Detect which cell encompasses the target text, then output its [x, y] center coordinate. 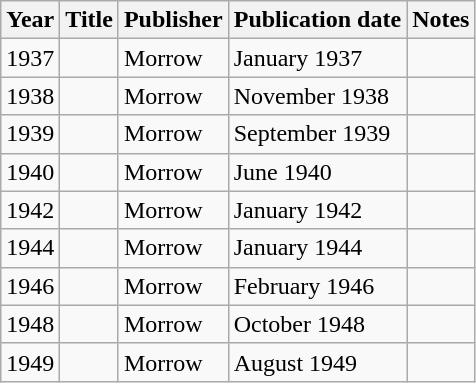
1949 [30, 362]
Title [90, 20]
Publisher [173, 20]
Year [30, 20]
June 1940 [317, 172]
1944 [30, 248]
1942 [30, 210]
1937 [30, 58]
November 1938 [317, 96]
January 1944 [317, 248]
January 1937 [317, 58]
1940 [30, 172]
1938 [30, 96]
August 1949 [317, 362]
1939 [30, 134]
September 1939 [317, 134]
October 1948 [317, 324]
February 1946 [317, 286]
Notes [441, 20]
Publication date [317, 20]
1946 [30, 286]
January 1942 [317, 210]
1948 [30, 324]
